Detect which cell encompasses the target text, then output its (x, y) center coordinate. 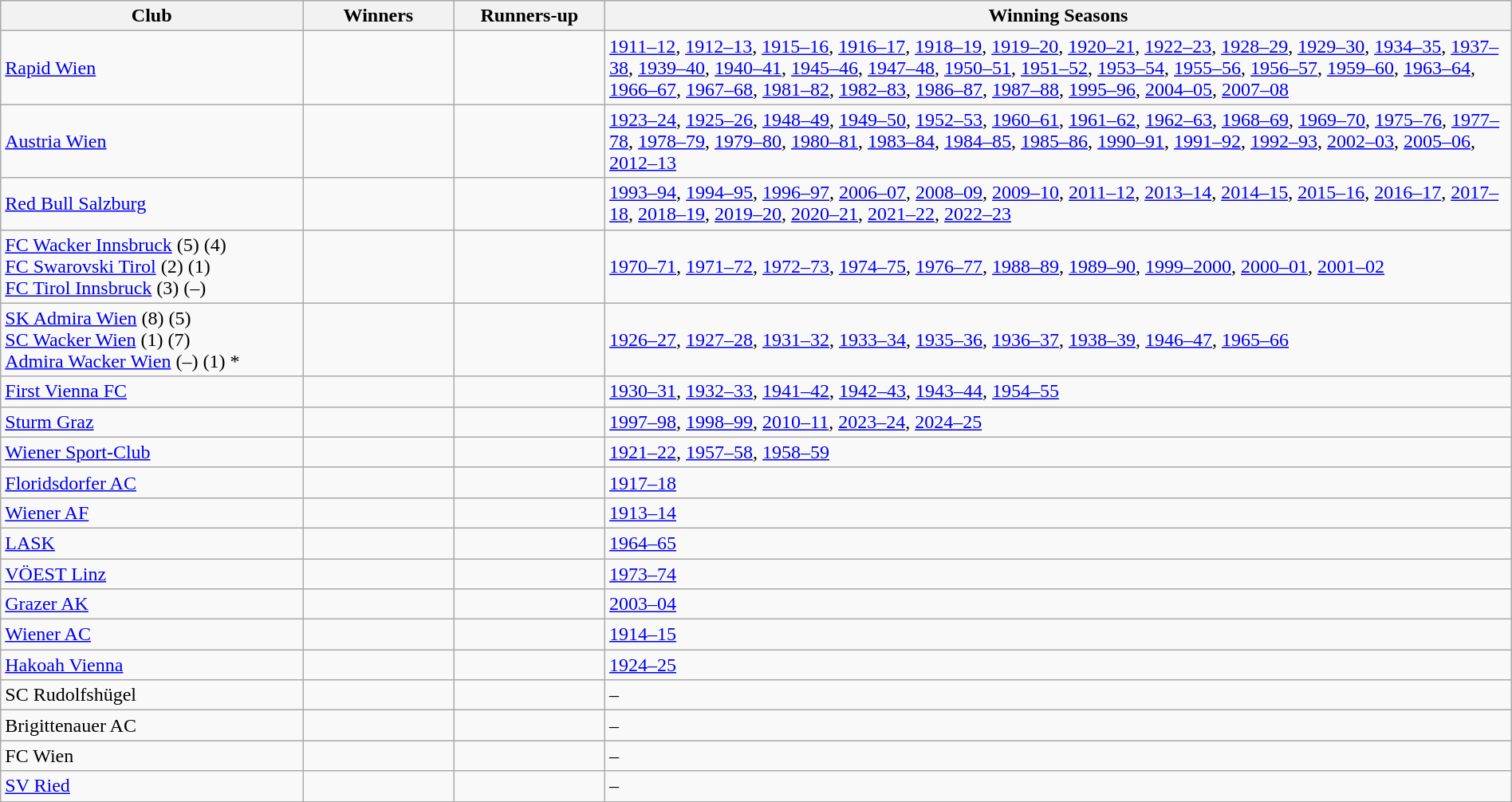
Wiener Sport-Club (152, 452)
FC Wacker Innsbruck (5) (4)FC Swarovski Tirol (2) (1)FC Tirol Innsbruck (3) (–) (152, 266)
VÖEST Linz (152, 573)
1930–31, 1932–33, 1941–42, 1942–43, 1943–44, 1954–55 (1059, 391)
First Vienna FC (152, 391)
1917–18 (1059, 482)
SC Rudolfshügel (152, 695)
1921–22, 1957–58, 1958–59 (1059, 452)
2003–04 (1059, 604)
1970–71, 1971–72, 1972–73, 1974–75, 1976–77, 1988–89, 1989–90, 1999–2000, 2000–01, 2001–02 (1059, 266)
SK Admira Wien (8) (5)SC Wacker Wien (1) (7)Admira Wacker Wien (–) (1) * (152, 340)
LASK (152, 543)
1924–25 (1059, 665)
Grazer AK (152, 604)
1973–74 (1059, 573)
Floridsdorfer AC (152, 482)
Winners (378, 16)
1926–27, 1927–28, 1931–32, 1933–34, 1935–36, 1936–37, 1938–39, 1946–47, 1965–66 (1059, 340)
Wiener AC (152, 635)
Hakoah Vienna (152, 665)
1964–65 (1059, 543)
FC Wien (152, 756)
Austria Wien (152, 141)
1997–98, 1998–99, 2010–11, 2023–24, 2024–25 (1059, 422)
SV Ried (152, 786)
Brigittenauer AC (152, 725)
Red Bull Salzburg (152, 204)
1914–15 (1059, 635)
Club (152, 16)
1913–14 (1059, 513)
Rapid Wien (152, 68)
Runners-up (530, 16)
Winning Seasons (1059, 16)
Sturm Graz (152, 422)
Wiener AF (152, 513)
